Return (X, Y) of the center of cell containing provided text 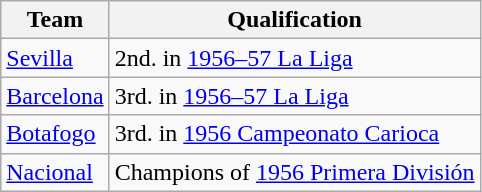
Champions of 1956 Primera División (294, 172)
3rd. in 1956–57 La Liga (294, 96)
Botafogo (55, 134)
Qualification (294, 20)
3rd. in 1956 Campeonato Carioca (294, 134)
Team (55, 20)
2nd. in 1956–57 La Liga (294, 58)
Nacional (55, 172)
Barcelona (55, 96)
Sevilla (55, 58)
